Return [X, Y] of the center of cell containing provided text 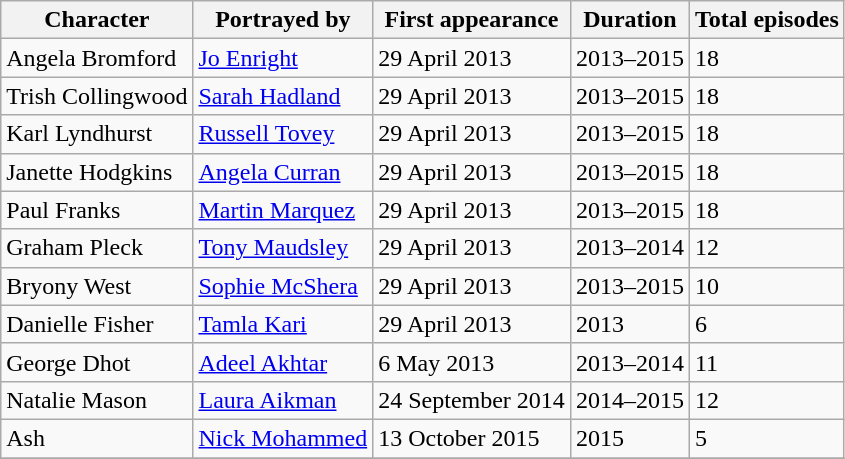
Danielle Fisher [97, 324]
6 May 2013 [472, 362]
Nick Mohammed [283, 438]
Sarah Hadland [283, 96]
Jo Enright [283, 58]
Tony Maudsley [283, 248]
Janette Hodgkins [97, 172]
Bryony West [97, 286]
13 October 2015 [472, 438]
10 [766, 286]
2013 [630, 324]
George Dhot [97, 362]
5 [766, 438]
Martin Marquez [283, 210]
Trish Collingwood [97, 96]
Adeel Akhtar [283, 362]
Character [97, 20]
Ash [97, 438]
Natalie Mason [97, 400]
Total episodes [766, 20]
Sophie McShera [283, 286]
Portrayed by [283, 20]
6 [766, 324]
Tamla Kari [283, 324]
Angela Bromford [97, 58]
24 September 2014 [472, 400]
Duration [630, 20]
Russell Tovey [283, 134]
2014–2015 [630, 400]
Paul Franks [97, 210]
2015 [630, 438]
Graham Pleck [97, 248]
11 [766, 362]
Laura Aikman [283, 400]
Karl Lyndhurst [97, 134]
First appearance [472, 20]
Angela Curran [283, 172]
